For the text-containing cell, return its midpoint in [X, Y] coordinate format. 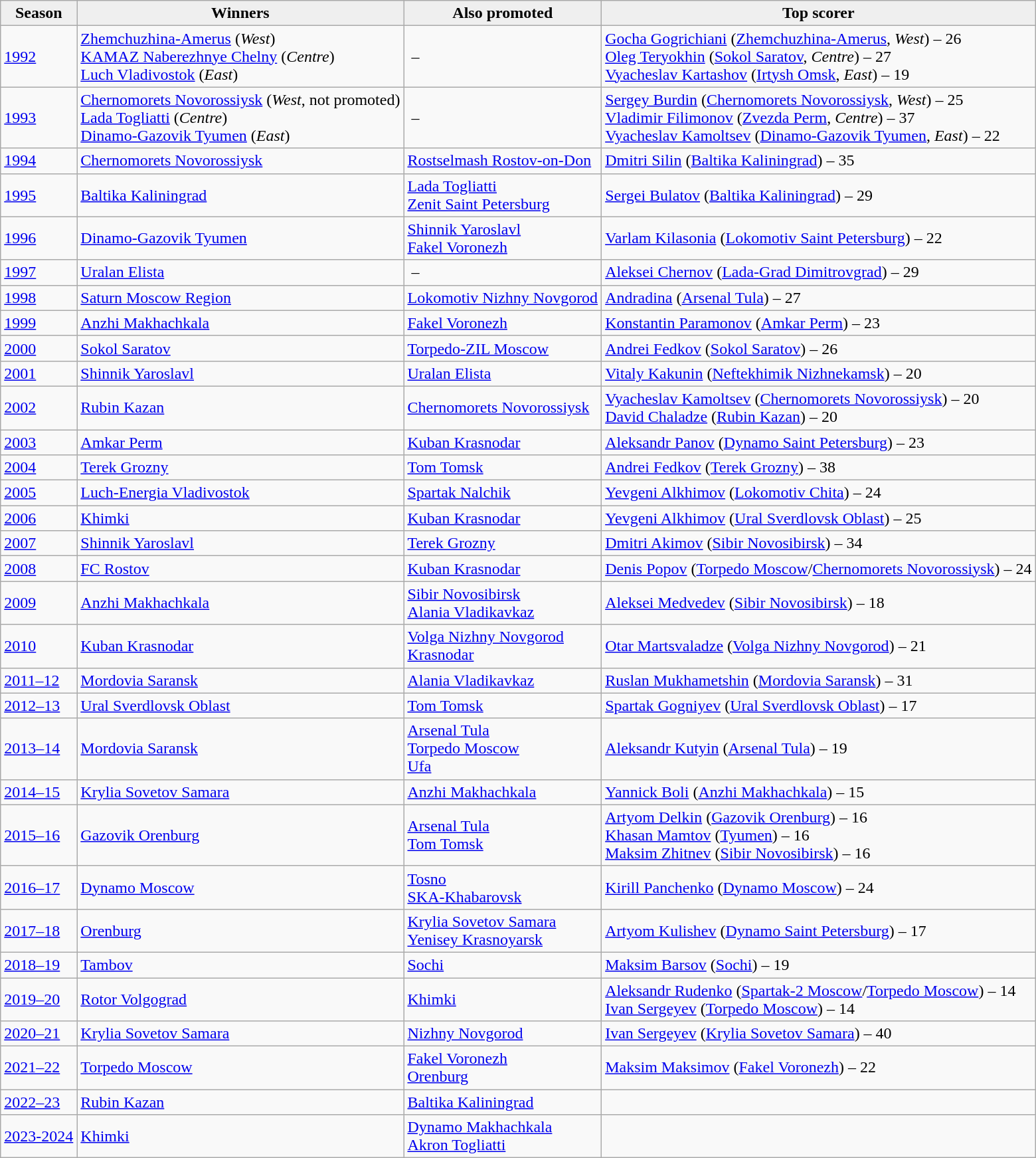
2014–15 [39, 792]
2021–22 [39, 1068]
2007 [39, 543]
Gocha Gogrichiani (Zhemchuzhina-Amerus, West) – 26 Oleg Teryokhin (Sokol Saratov, Centre) – 27 Vyacheslav Kartashov (Irtysh Omsk, East) – 19 [818, 56]
Rostselmash Rostov-on-Don [503, 161]
1997 [39, 272]
Ural Sverdlovsk Oblast [240, 706]
Tosno SKA-Khabarovsk [503, 888]
Sibir NovosibirskAlania Vladikavkaz [503, 603]
Lada TogliattiZenit Saint Petersburg [503, 195]
Dmitri Akimov (Sibir Novosibirsk) – 34 [818, 543]
1995 [39, 195]
2023-2024 [39, 1136]
Dynamo Makhachkala Akron Togliatti [503, 1136]
Torpedo-ZIL Moscow [503, 348]
Ivan Sergeyev (Krylia Sovetov Samara) – 40 [818, 1034]
Gazovik Orenburg [240, 835]
Artyom Delkin (Gazovik Orenburg) – 16 Khasan Mamtov (Tyumen) – 16 Maksim Zhitnev (Sibir Novosibirsk) – 16 [818, 835]
Aleksandr Panov (Dynamo Saint Petersburg) – 23 [818, 442]
Dmitri Silin (Baltika Kaliningrad) – 35 [818, 161]
Fakel Voronezh [503, 323]
2020–21 [39, 1034]
Spartak Gogniyev (Ural Sverdlovsk Oblast) – 17 [818, 706]
Otar Martsvaladze (Volga Nizhny Novgorod) – 21 [818, 646]
2011–12 [39, 680]
Yannick Boli (Anzhi Makhachkala) – 15 [818, 792]
2001 [39, 373]
1998 [39, 298]
2016–17 [39, 888]
Kirill Panchenko (Dynamo Moscow) – 24 [818, 888]
2015–16 [39, 835]
2002 [39, 408]
2012–13 [39, 706]
2018–19 [39, 965]
Aleksandr Rudenko (Spartak-2 Moscow/Torpedo Moscow) – 14 Ivan Sergeyev (Torpedo Moscow) – 14 [818, 999]
Ruslan Mukhametshin (Mordovia Saransk) – 31 [818, 680]
Maksim Maksimov (Fakel Voronezh) – 22 [818, 1068]
2019–20 [39, 999]
Artyom Kulishev (Dynamo Saint Petersburg) – 17 [818, 930]
FC Rostov [240, 569]
Fakel VoronezhOrenburg [503, 1068]
Maksim Barsov (Sochi) – 19 [818, 965]
2022–23 [39, 1102]
2013–14 [39, 749]
Volga Nizhny NovgorodKrasnodar [503, 646]
Yevgeni Alkhimov (Ural Sverdlovsk Oblast) – 25 [818, 518]
Spartak Nalchik [503, 493]
Sergei Bulatov (Baltika Kaliningrad) – 29 [818, 195]
Saturn Moscow Region [240, 298]
2008 [39, 569]
Konstantin Paramonov (Amkar Perm) – 23 [818, 323]
2003 [39, 442]
Dinamo-Gazovik Tyumen [240, 238]
Sochi [503, 965]
Yevgeni Alkhimov (Lokomotiv Chita) – 24 [818, 493]
Rotor Volgograd [240, 999]
1994 [39, 161]
Vitaly Kakunin (Neftekhimik Nizhnekamsk) – 20 [818, 373]
2006 [39, 518]
2010 [39, 646]
Arsenal Tula Tom Tomsk [503, 835]
Torpedo Moscow [240, 1068]
Andrei Fedkov (Sokol Saratov) – 26 [818, 348]
Aleksei Chernov (Lada-Grad Dimitrovgrad) – 29 [818, 272]
2000 [39, 348]
Also promoted [503, 13]
Andrei Fedkov (Terek Grozny) – 38 [818, 468]
Tambov [240, 965]
Winners [240, 13]
Vyacheslav Kamoltsev (Chernomorets Novorossiysk) – 20 David Chaladze (Rubin Kazan) – 20 [818, 408]
Zhemchuzhina-Amerus (West) KAMAZ Naberezhnye Chelny (Centre) Luch Vladivostok (East) [240, 56]
Chernomorets Novorossiysk (West, not promoted)Lada Togliatti (Centre)Dinamo-Gazovik Tyumen (East) [240, 118]
Sokol Saratov [240, 348]
Krylia Sovetov Samara Yenisey Krasnoyarsk [503, 930]
Orenburg [240, 930]
1993 [39, 118]
1992 [39, 56]
Arsenal Tula Torpedo Moscow Ufa [503, 749]
Dynamo Moscow [240, 888]
Alania Vladikavkaz [503, 680]
1996 [39, 238]
Top scorer [818, 13]
Season [39, 13]
Varlam Kilasonia (Lokomotiv Saint Petersburg) – 22 [818, 238]
Denis Popov (Torpedo Moscow/Chernomorets Novorossiysk) – 24 [818, 569]
Lokomotiv Nizhny Novgorod [503, 298]
2004 [39, 468]
Amkar Perm [240, 442]
2009 [39, 603]
2017–18 [39, 930]
Shinnik YaroslavlFakel Voronezh [503, 238]
Aleksei Medvedev (Sibir Novosibirsk) – 18 [818, 603]
2005 [39, 493]
Nizhny Novgorod [503, 1034]
Luch-Energia Vladivostok [240, 493]
Aleksandr Kutyin (Arsenal Tula) – 19 [818, 749]
Andradina (Arsenal Tula) – 27 [818, 298]
1999 [39, 323]
